From the cell containing the given text, extract its center point as [x, y] coordinate. 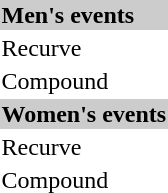
Men's events [84, 15]
Compound [74, 81]
Women's events [84, 114]
